Scan for the cell matching the given text and deliver its [x, y] coordinate at center. 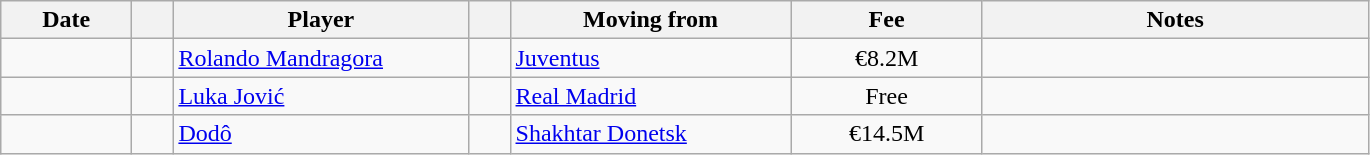
Fee [886, 20]
Notes [1175, 20]
€8.2M [886, 58]
Free [886, 96]
Real Madrid [650, 96]
Dodô [321, 134]
Date [66, 20]
Rolando Mandragora [321, 58]
Luka Jović [321, 96]
Player [321, 20]
€14.5M [886, 134]
Juventus [650, 58]
Shakhtar Donetsk [650, 134]
Moving from [650, 20]
